Detect which cell encompasses the target text, then output its [x, y] center coordinate. 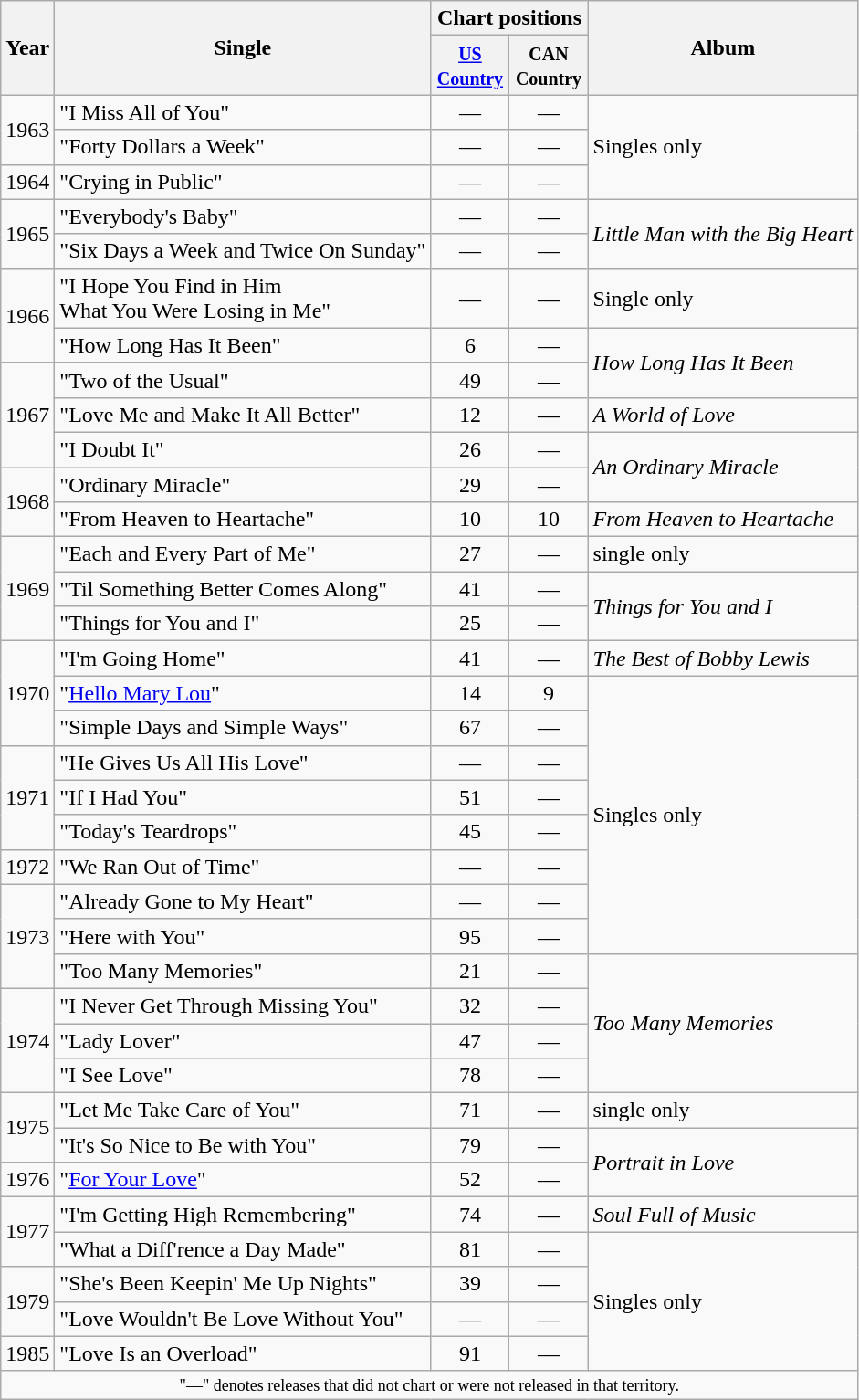
1972 [27, 867]
Soul Full of Music [723, 1215]
27 [470, 554]
67 [470, 728]
1974 [27, 1040]
"Six Days a Week and Twice On Sunday" [243, 251]
Portrait in Love [723, 1163]
74 [470, 1215]
"I See Love" [243, 1076]
Chart positions [509, 18]
An Ordinary Miracle [723, 467]
1975 [27, 1128]
"If I Had You" [243, 797]
"Two of the Usual" [243, 380]
1964 [27, 182]
Too Many Memories [723, 1023]
"I Miss All of You" [243, 112]
1973 [27, 936]
47 [470, 1040]
"Til Something Better Comes Along" [243, 589]
"I Hope You Find in HimWhat You Were Losing in Me" [243, 298]
51 [470, 797]
"Everybody's Baby" [243, 216]
71 [470, 1111]
"We Ran Out of Time" [243, 867]
"I Never Get Through Missing You" [243, 1005]
CAN Country [549, 66]
"I'm Going Home" [243, 658]
"Love Me and Make It All Better" [243, 415]
1966 [27, 316]
Single [243, 47]
1970 [27, 693]
"Hello Mary Lou" [243, 693]
"Each and Every Part of Me" [243, 554]
"How Long Has It Been" [243, 345]
"From Heaven to Heartache" [243, 520]
9 [549, 693]
1968 [27, 502]
"Too Many Memories" [243, 971]
39 [470, 1284]
78 [470, 1076]
"Things for You and I" [243, 624]
1967 [27, 415]
"What a Diff'rence a Day Made" [243, 1249]
91 [470, 1353]
1979 [27, 1301]
"He Gives Us All His Love" [243, 763]
"Already Gone to My Heart" [243, 901]
A World of Love [723, 415]
"Love Wouldn't Be Love Without You" [243, 1319]
21 [470, 971]
"Love Is an Overload" [243, 1353]
"Forty Dollars a Week" [243, 147]
52 [470, 1180]
1971 [27, 797]
95 [470, 936]
"Lady Lover" [243, 1040]
1969 [27, 589]
25 [470, 624]
How Long Has It Been [723, 363]
"She's Been Keepin' Me Up Nights" [243, 1284]
"I'm Getting High Remembering" [243, 1215]
32 [470, 1005]
Single only [723, 298]
"For Your Love" [243, 1180]
1977 [27, 1232]
"Here with You" [243, 936]
"I Doubt It" [243, 449]
45 [470, 832]
Year [27, 47]
Little Man with the Big Heart [723, 234]
6 [470, 345]
1965 [27, 234]
29 [470, 485]
26 [470, 449]
"—" denotes releases that did not chart or were not released in that territory. [429, 1384]
49 [470, 380]
"Let Me Take Care of You" [243, 1111]
1963 [27, 130]
1976 [27, 1180]
"Crying in Public" [243, 182]
"Today's Teardrops" [243, 832]
The Best of Bobby Lewis [723, 658]
14 [470, 693]
Things for You and I [723, 606]
12 [470, 415]
Album [723, 47]
1985 [27, 1353]
79 [470, 1145]
US Country [470, 66]
"It's So Nice to Be with You" [243, 1145]
From Heaven to Heartache [723, 520]
81 [470, 1249]
"Ordinary Miracle" [243, 485]
"Simple Days and Simple Ways" [243, 728]
